Pinpoint the cell where the given text exists, returning its (X, Y) midpoint coordinate. 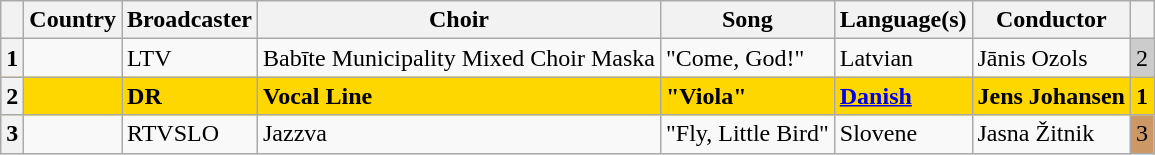
Conductor (1051, 20)
Jasna Žitnik (1051, 134)
Broadcaster (190, 20)
Jens Johansen (1051, 96)
Babīte Municipality Mixed Choir Maska (458, 58)
LTV (190, 58)
Jānis Ozols (1051, 58)
Slovene (903, 134)
Jazzva (458, 134)
Vocal Line (458, 96)
Choir (458, 20)
Latvian (903, 58)
Song (747, 20)
DR (190, 96)
Danish (903, 96)
"Fly, Little Bird" (747, 134)
Language(s) (903, 20)
RTVSLO (190, 134)
"Come, God!" (747, 58)
"Viola" (747, 96)
Country (73, 20)
